Detect which cell encompasses the target text, then output its (X, Y) center coordinate. 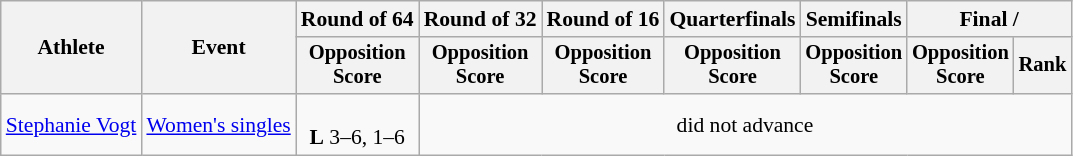
Stephanie Vogt (72, 124)
did not advance (746, 124)
Athlete (72, 48)
Semifinals (854, 19)
Quarterfinals (732, 19)
L 3–6, 1–6 (358, 124)
Round of 32 (480, 19)
Event (218, 48)
Round of 64 (358, 19)
Women's singles (218, 124)
Rank (1043, 66)
Round of 16 (604, 19)
Final / (989, 19)
